For the text-containing cell, return its midpoint in (X, Y) coordinate format. 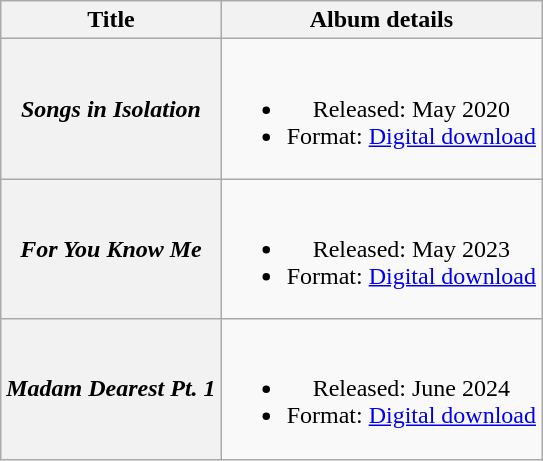
Released: May 2020Format: Digital download (381, 109)
Album details (381, 20)
Title (111, 20)
For You Know Me (111, 249)
Madam Dearest Pt. 1 (111, 389)
Released: May 2023Format: Digital download (381, 249)
Released: June 2024Format: Digital download (381, 389)
Songs in Isolation (111, 109)
